Locate the cell with the specified text and output its (X, Y) center coordinate. 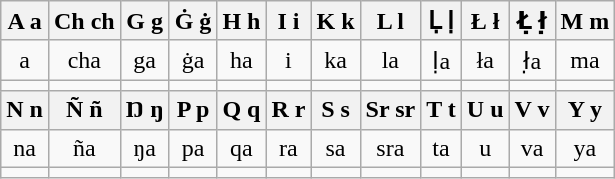
V v (532, 110)
ka (336, 60)
Ch ch (84, 21)
P p (193, 110)
ŋa (144, 148)
K k (336, 21)
ma (585, 60)
L l (390, 21)
Ḷ ḷ (442, 21)
Q q (242, 110)
Ł ł (485, 21)
la (390, 60)
ya (585, 148)
cha (84, 60)
U u (485, 110)
Ġ ġ (193, 21)
ġa (193, 60)
ga (144, 60)
ḷa (442, 60)
sa (336, 148)
Ŋ ŋ (144, 110)
H h (242, 21)
M m (585, 21)
I i (288, 21)
Sr sr (390, 110)
R r (288, 110)
u (485, 148)
ra (288, 148)
ta (442, 148)
a (25, 60)
S s (336, 110)
Y y (585, 110)
va (532, 148)
sra (390, 148)
pa (193, 148)
ła (485, 60)
N n (25, 110)
na (25, 148)
G g (144, 21)
A a (25, 21)
ha (242, 60)
Ł̣ ł̣ (532, 21)
T t (442, 110)
qa (242, 148)
Ñ ñ (84, 110)
ł̣a (532, 60)
i (288, 60)
ña (84, 148)
